Return the [x, y] coordinate for the center point of the cell that contains the specified text.  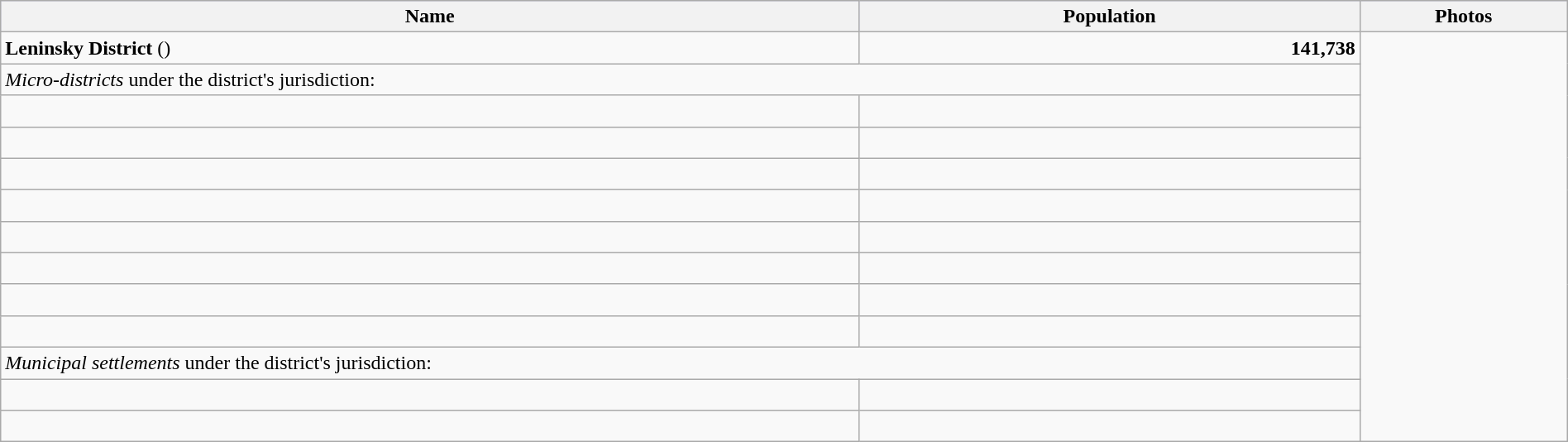
Micro-districts under the district's jurisdiction: [681, 79]
141,738 [1110, 48]
Population [1110, 17]
Name [430, 17]
Photos [1464, 17]
Leninsky District () [430, 48]
Municipal settlements under the district's jurisdiction: [681, 363]
